Output the [X, Y] coordinate of the center of the cell containing the given text.  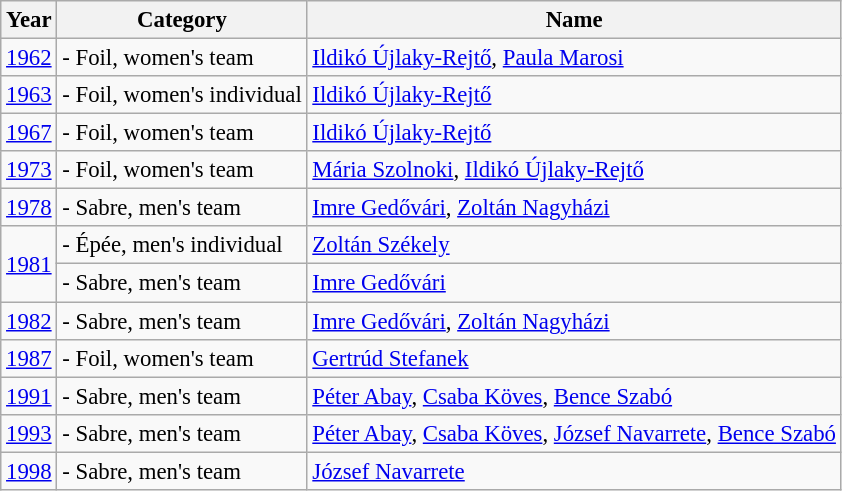
1981 [29, 264]
Name [574, 20]
1978 [29, 208]
1998 [29, 471]
Mária Szolnoki, Ildikó Újlaky-Rejtő [574, 170]
József Navarrete [574, 471]
Péter Abay, Csaba Köves, Bence Szabó [574, 396]
1987 [29, 358]
1991 [29, 396]
Category [182, 20]
- Épée, men's individual [182, 245]
1963 [29, 95]
1982 [29, 321]
Zoltán Székely [574, 245]
Imre Gedővári [574, 283]
- Foil, women's individual [182, 95]
1962 [29, 58]
Péter Abay, Csaba Köves, József Navarrete, Bence Szabó [574, 433]
1967 [29, 133]
Gertrúd Stefanek [574, 358]
1973 [29, 170]
Year [29, 20]
1993 [29, 433]
Ildikó Újlaky-Rejtő, Paula Marosi [574, 58]
